Find where the given text appears and provide that cell's center as (X, Y) coordinate. 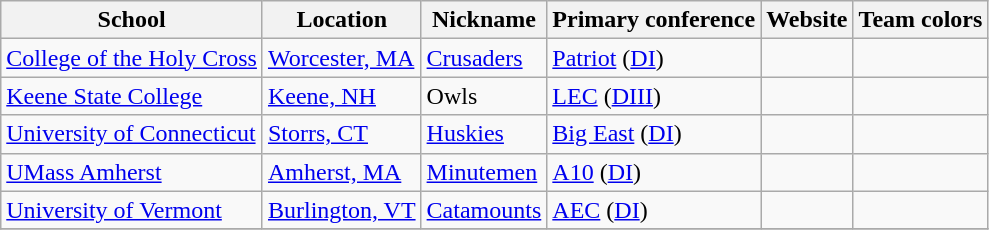
Worcester, MA (342, 58)
Owls (484, 96)
Storrs, CT (342, 134)
Burlington, VT (342, 210)
College of the Holy Cross (132, 58)
Patriot (DI) (654, 58)
Crusaders (484, 58)
UMass Amherst (132, 172)
A10 (DI) (654, 172)
Location (342, 20)
Website (807, 20)
Keene, NH (342, 96)
Amherst, MA (342, 172)
Minutemen (484, 172)
University of Connecticut (132, 134)
LEC (DIII) (654, 96)
Team colors (920, 20)
Keene State College (132, 96)
Huskies (484, 134)
Big East (DI) (654, 134)
Nickname (484, 20)
School (132, 20)
Catamounts (484, 210)
University of Vermont (132, 210)
Primary conference (654, 20)
AEC (DI) (654, 210)
